Return [X, Y] of the center of cell containing provided text 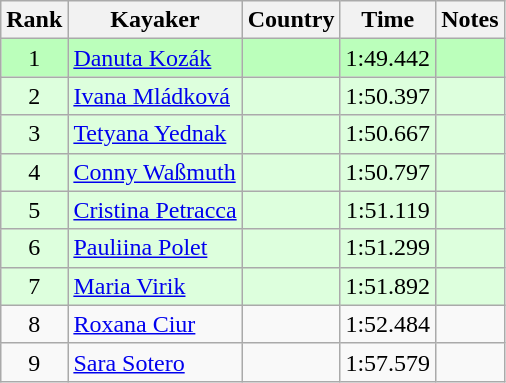
1:51.119 [388, 210]
6 [34, 248]
Rank [34, 20]
8 [34, 324]
Danuta Kozák [155, 58]
1:50.397 [388, 96]
1:50.667 [388, 134]
1:49.442 [388, 58]
Pauliina Polet [155, 248]
9 [34, 362]
7 [34, 286]
1:50.797 [388, 172]
5 [34, 210]
Cristina Petracca [155, 210]
Time [388, 20]
3 [34, 134]
Kayaker [155, 20]
2 [34, 96]
Country [291, 20]
Maria Virik [155, 286]
Sara Sotero [155, 362]
Conny Waßmuth [155, 172]
Tetyana Yednak [155, 134]
1:52.484 [388, 324]
1:57.579 [388, 362]
1:51.892 [388, 286]
1:51.299 [388, 248]
Notes [470, 20]
1 [34, 58]
Roxana Ciur [155, 324]
Ivana Mládková [155, 96]
4 [34, 172]
